Pinpoint the cell where the given text exists, returning its (X, Y) midpoint coordinate. 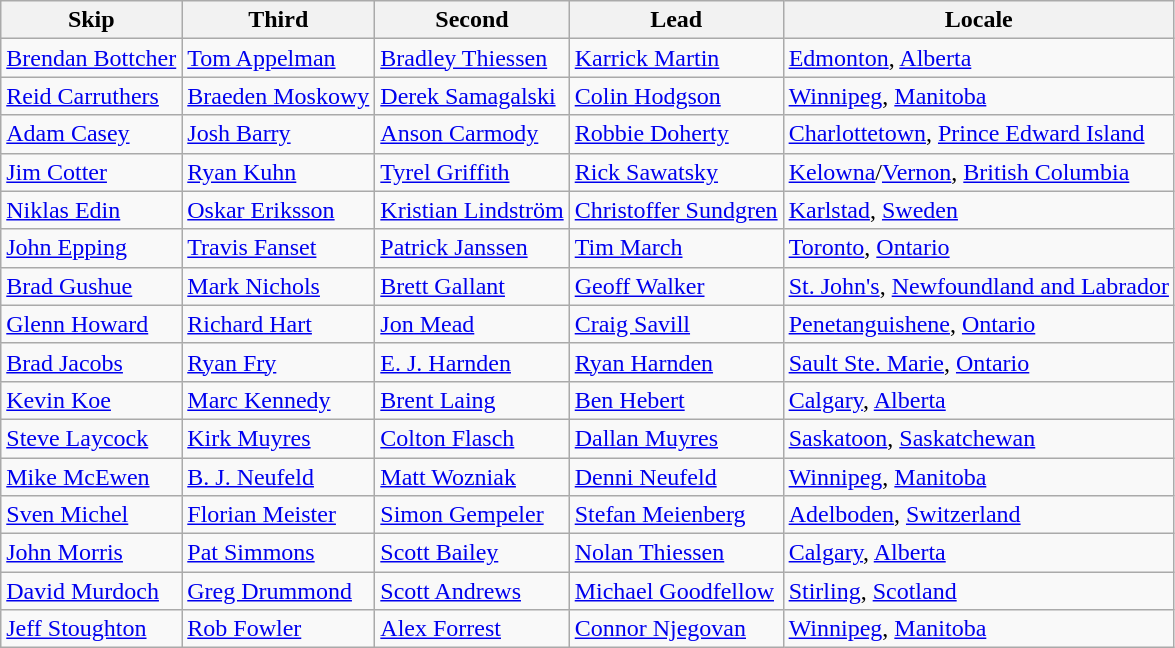
Niklas Edin (92, 210)
Brent Laing (472, 400)
Third (278, 20)
Scott Bailey (472, 553)
Brett Gallant (472, 286)
Edmonton, Alberta (978, 58)
Craig Savill (676, 324)
Richard Hart (278, 324)
Michael Goodfellow (676, 591)
Ben Hebert (676, 400)
Travis Fanset (278, 248)
Rob Fowler (278, 629)
Adelboden, Switzerland (978, 515)
Stefan Meienberg (676, 515)
Steve Laycock (92, 438)
Marc Kennedy (278, 400)
Jim Cotter (92, 172)
Christoffer Sundgren (676, 210)
Rick Sawatsky (676, 172)
Karrick Martin (676, 58)
Adam Casey (92, 134)
Robbie Doherty (676, 134)
Jon Mead (472, 324)
Mark Nichols (278, 286)
St. John's, Newfoundland and Labrador (978, 286)
Simon Gempeler (472, 515)
Florian Meister (278, 515)
David Murdoch (92, 591)
Alex Forrest (472, 629)
Ryan Fry (278, 362)
Ryan Kuhn (278, 172)
Dallan Muyres (676, 438)
Connor Njegovan (676, 629)
Bradley Thiessen (472, 58)
Jeff Stoughton (92, 629)
Pat Simmons (278, 553)
Nolan Thiessen (676, 553)
Matt Wozniak (472, 477)
Kristian Lindström (472, 210)
Kirk Muyres (278, 438)
Karlstad, Sweden (978, 210)
Geoff Walker (676, 286)
Second (472, 20)
Josh Barry (278, 134)
E. J. Harnden (472, 362)
Ryan Harnden (676, 362)
Braeden Moskowy (278, 96)
Charlottetown, Prince Edward Island (978, 134)
Sven Michel (92, 515)
Kelowna/Vernon, British Columbia (978, 172)
Lead (676, 20)
B. J. Neufeld (278, 477)
Colin Hodgson (676, 96)
Stirling, Scotland (978, 591)
Denni Neufeld (676, 477)
Locale (978, 20)
Tyrel Griffith (472, 172)
Anson Carmody (472, 134)
Oskar Eriksson (278, 210)
Sault Ste. Marie, Ontario (978, 362)
Mike McEwen (92, 477)
Reid Carruthers (92, 96)
Kevin Koe (92, 400)
Toronto, Ontario (978, 248)
Tim March (676, 248)
Glenn Howard (92, 324)
Greg Drummond (278, 591)
Patrick Janssen (472, 248)
John Epping (92, 248)
Colton Flasch (472, 438)
Tom Appelman (278, 58)
Brad Gushue (92, 286)
Brendan Bottcher (92, 58)
John Morris (92, 553)
Skip (92, 20)
Penetanguishene, Ontario (978, 324)
Scott Andrews (472, 591)
Brad Jacobs (92, 362)
Saskatoon, Saskatchewan (978, 438)
Derek Samagalski (472, 96)
